Provide the (x, y) coordinate of the cell's center where the given text is located.  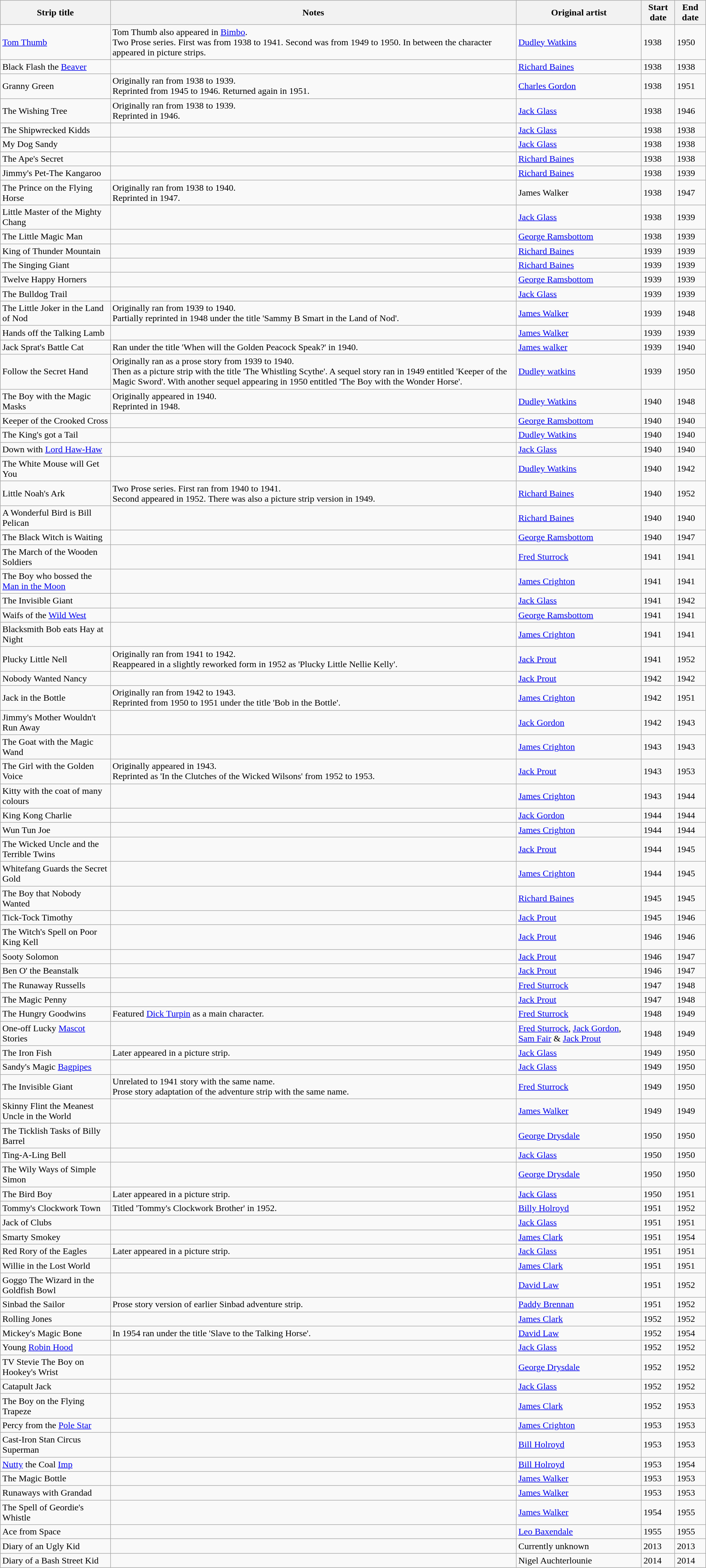
The Boy on the Flying Trapeze (55, 1406)
The Spell of Geordie's Whistle (55, 1512)
Originally ran from 1938 to 1940.Reprinted in 1947. (313, 192)
Mickey's Magic Bone (55, 1333)
The Little Magic Man (55, 236)
Skinny Flint the Meanest Uncle in the World (55, 1111)
The Wicked Uncle and the Terrible Twins (55, 849)
Unrelated to 1941 story with the same name.Prose story adaptation of the adventure strip with the same name. (313, 1086)
Leo Baxendale (579, 1532)
The March of the Wooden Soldiers (55, 556)
Down with Lord Haw-Haw (55, 449)
The Wily Ways of Simple Simon (55, 1174)
Originally ran from 1938 to 1939.Reprinted in 1946. (313, 111)
The Prince on the Flying Horse (55, 192)
The Witch's Spell on Poor King Kell (55, 937)
The Runaway Russells (55, 985)
Sandy's Magic Bagpipes (55, 1067)
Jack in the Bottle (55, 698)
The Hungry Goodwins (55, 1014)
Black Flash the Beaver (55, 67)
The Ticklish Tasks of Billy Barrel (55, 1135)
Twelve Happy Horners (55, 280)
A Wonderful Bird is Bill Pelican (55, 518)
Little Noah's Ark (55, 493)
Nobody Wanted Nancy (55, 678)
The Goat with the Magic Wand (55, 747)
The Boy with the Magic Masks (55, 401)
The Wishing Tree (55, 111)
The White Mouse will Get You (55, 469)
Paddy Brennan (579, 1305)
The Iron Fish (55, 1053)
Goggo The Wizard in the Goldfish Bowl (55, 1285)
Originally ran from 1938 to 1939.Reprinted from 1945 to 1946. Returned again in 1951. (313, 86)
The Boy who bossed the Man in the Moon (55, 581)
James walker (579, 347)
Young Robin Hood (55, 1347)
Jimmy's Pet-The Kangaroo (55, 173)
Sinbad the Sailor (55, 1305)
Follow the Secret Hand (55, 372)
The Black Witch is Waiting (55, 537)
Ran under the title 'When will the Golden Peacock Speak?' in 1940. (313, 347)
Original artist (579, 13)
The Bulldog Trail (55, 294)
Prose story version of earlier Sinbad adventure strip. (313, 1305)
Tom Thumb (55, 42)
King Kong Charlie (55, 815)
King of Thunder Mountain (55, 251)
Originally appeared in 1943.Reprinted as 'In the Clutches of the Wicked Wilsons' from 1952 to 1953. (313, 771)
Rolling Jones (55, 1319)
Diary of a Bash Street Kid (55, 1560)
In 1954 ran under the title 'Slave to the Talking Horse'. (313, 1333)
The Singing Giant (55, 265)
Charles Gordon (579, 86)
Notes (313, 13)
My Dog Sandy (55, 144)
TV Stevie The Boy on Hookey's Wrist (55, 1367)
Kitty with the coat of many colours (55, 796)
Titled 'Tommy's Clockwork Brother' in 1952. (313, 1208)
Fred Sturrock, Jack Gordon, Sam Fair & Jack Prout (579, 1034)
The King's got a Tail (55, 435)
Featured Dick Turpin as a main character. (313, 1014)
Jack of Clubs (55, 1223)
Runaways with Grandad (55, 1493)
The Boy that Nobody Wanted (55, 898)
Jimmy's Mother Wouldn't Run Away (55, 722)
The Girl with the Golden Voice (55, 771)
Little Master of the Mighty Chang (55, 217)
Tommy's Clockwork Town (55, 1208)
Willie in the Lost World (55, 1266)
The Shipwrecked Kidds (55, 130)
Keeper of the Crooked Cross (55, 421)
Originally ran from 1939 to 1940.Partially reprinted in 1948 under the title 'Sammy B Smart in the Land of Nod'. (313, 314)
Originally ran from 1941 to 1942.Reappeared in a slightly reworked form in 1952 as 'Plucky Little Nellie Kelly'. (313, 659)
Billy Holroyd (579, 1208)
Hands off the Talking Lamb (55, 333)
The Little Joker in the Land of Nod (55, 314)
Originally appeared in 1940.Reprinted in 1948. (313, 401)
Red Rory of the Eagles (55, 1251)
Waifs of the Wild West (55, 615)
Smarty Smokey (55, 1237)
Strip title (55, 13)
Nutty the Coal Imp (55, 1464)
Tick-Tock Timothy (55, 918)
The Bird Boy (55, 1194)
The Magic Bottle (55, 1479)
Cast-Iron Stan Circus Superman (55, 1444)
Jack Sprat's Battle Cat (55, 347)
Ting-A-Ling Bell (55, 1155)
Percy from the Pole Star (55, 1425)
The Ape's Secret (55, 159)
Catapult Jack (55, 1386)
Dudley watkins (579, 372)
Two Prose series. First ran from 1940 to 1941.Second appeared in 1952. There was also a picture strip version in 1949. (313, 493)
Ace from Space (55, 1532)
Nigel Auchterlounie (579, 1560)
Blacksmith Bob eats Hay at Night (55, 635)
One-off Lucky Mascot Stories (55, 1034)
Ben O' the Beanstalk (55, 971)
Wun Tun Joe (55, 830)
Granny Green (55, 86)
Originally ran from 1942 to 1943.Reprinted from 1950 to 1951 under the title 'Bob in the Bottle'. (313, 698)
Start date (658, 13)
Sooty Solomon (55, 957)
Whitefang Guards the Secret Gold (55, 874)
The Magic Penny (55, 1000)
Currently unknown (579, 1546)
End date (690, 13)
Plucky Little Nell (55, 659)
Diary of an Ugly Kid (55, 1546)
